For the text-containing cell, return its midpoint in [X, Y] coordinate format. 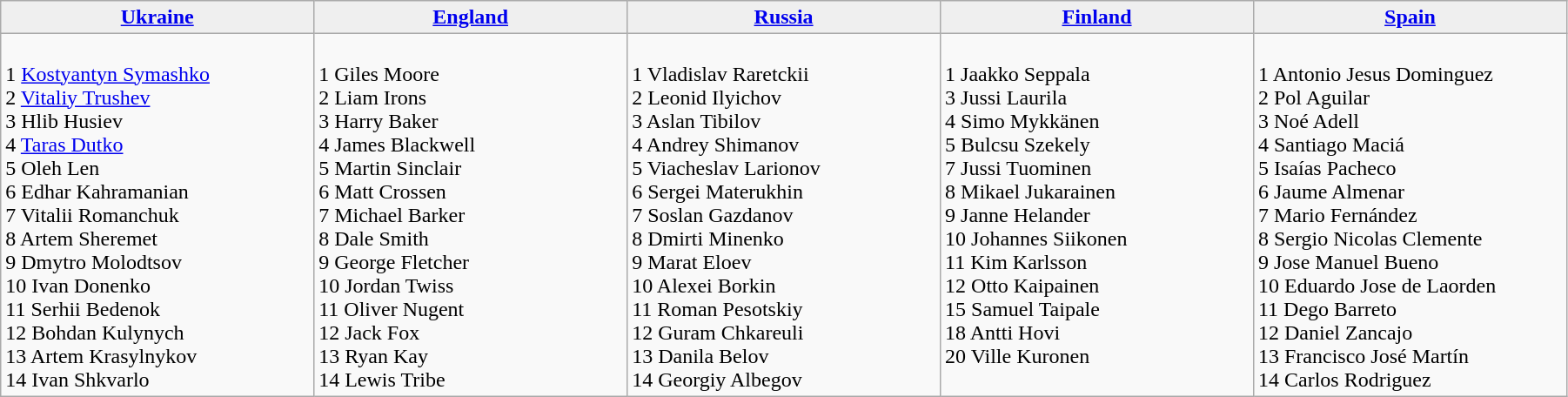
England [471, 17]
Ukraine [157, 17]
Finland [1097, 17]
Spain [1410, 17]
Russia [784, 17]
